For the text-containing cell, return its midpoint in (x, y) coordinate format. 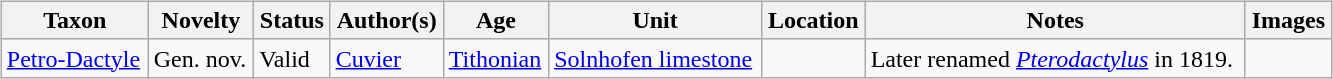
Tithonian (496, 58)
Status (292, 20)
Solnhofen limestone (656, 58)
Unit (656, 20)
Novelty (200, 20)
Petro-Dactyle (74, 58)
Location (814, 20)
Notes (1055, 20)
Cuvier (386, 58)
Author(s) (386, 20)
Valid (292, 58)
Age (496, 20)
Taxon (74, 20)
Later renamed Pterodactylus in 1819. (1055, 58)
Gen. nov. (200, 58)
Images (1288, 20)
